Return [x, y] of the center of cell containing provided text 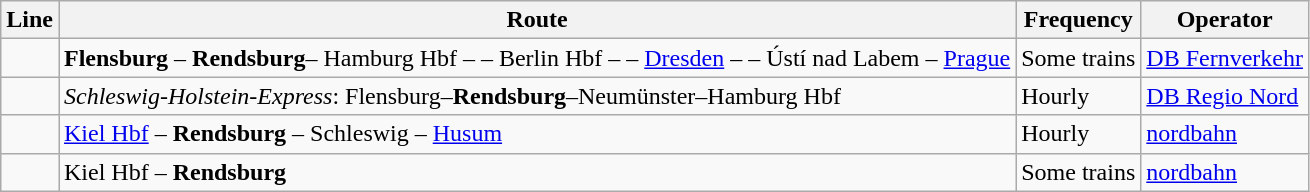
Flensburg – Rendsburg– Hamburg Hbf – – Berlin Hbf – – Dresden – – Ústí nad Labem – Prague [536, 58]
Frequency [1078, 20]
DB Regio Nord [1225, 96]
Kiel Hbf – Rendsburg – Schleswig – Husum [536, 134]
Route [536, 20]
DB Fernverkehr [1225, 58]
Operator [1225, 20]
Kiel Hbf – Rendsburg [536, 172]
Schleswig-Holstein-Express: Flensburg–Rendsburg–Neumünster–Hamburg Hbf [536, 96]
Line [30, 20]
